Extract the (X, Y) coordinate from the center of the cell holding the provided text.  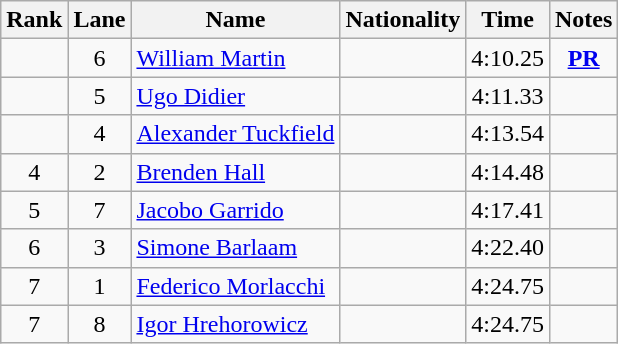
Notes (583, 20)
Time (508, 20)
Simone Barlaam (236, 248)
Ugo Didier (236, 96)
Lane (100, 20)
4:17.41 (508, 210)
4:10.25 (508, 58)
4:13.54 (508, 134)
Alexander Tuckfield (236, 134)
Jacobo Garrido (236, 210)
Igor Hrehorowicz (236, 324)
Federico Morlacchi (236, 286)
4:11.33 (508, 96)
4:14.48 (508, 172)
PR (583, 58)
2 (100, 172)
3 (100, 248)
8 (100, 324)
4:22.40 (508, 248)
1 (100, 286)
Nationality (403, 20)
Rank (34, 20)
William Martin (236, 58)
Brenden Hall (236, 172)
Name (236, 20)
